Find where the given text appears and provide that cell's center as (x, y) coordinate. 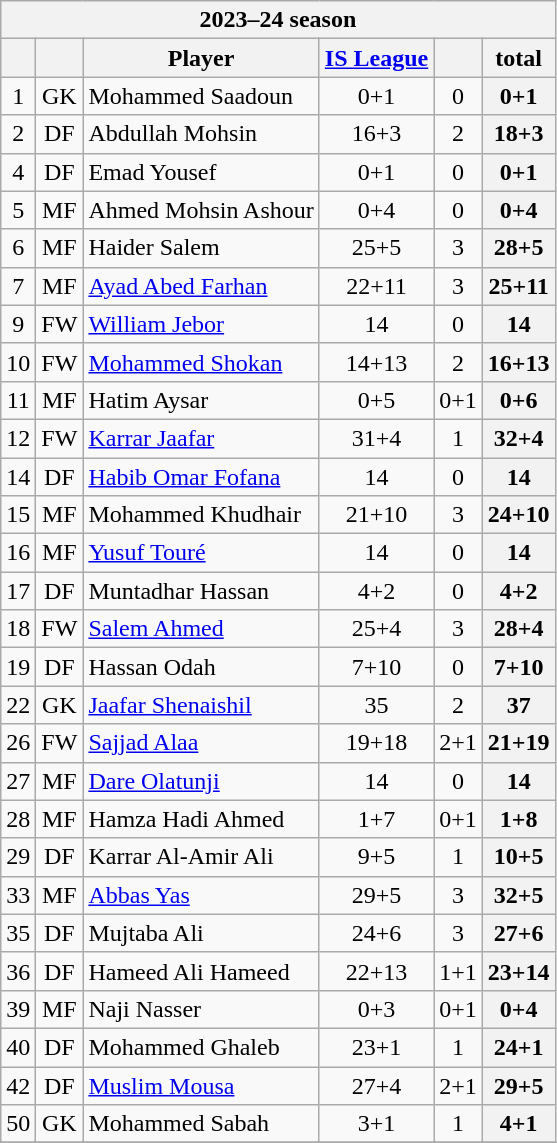
0+6 (518, 400)
18 (18, 629)
5 (18, 210)
21+10 (376, 515)
10 (18, 362)
12 (18, 438)
William Jebor (201, 324)
27+6 (518, 933)
9 (18, 324)
17 (18, 591)
29 (18, 857)
Naji Nasser (201, 1009)
Mohammed Ghaleb (201, 1047)
1+8 (518, 819)
42 (18, 1085)
2023–24 season (278, 20)
Dare Olatunji (201, 781)
19+18 (376, 743)
1+1 (458, 971)
IS League (376, 58)
Mohammed Saadoun (201, 96)
33 (18, 895)
24+6 (376, 933)
28+4 (518, 629)
22+13 (376, 971)
Haider Salem (201, 248)
40 (18, 1047)
9+5 (376, 857)
Hamza Hadi Ahmed (201, 819)
16+3 (376, 134)
15 (18, 515)
24+10 (518, 515)
26 (18, 743)
Ahmed Mohsin Ashour (201, 210)
21+19 (518, 743)
Mohammed Khudhair (201, 515)
Muntadhar Hassan (201, 591)
Mohammed Sabah (201, 1124)
16+13 (518, 362)
37 (518, 705)
Muslim Mousa (201, 1085)
18+3 (518, 134)
10+5 (518, 857)
Abdullah Mohsin (201, 134)
Habib Omar Fofana (201, 477)
Karrar Jaafar (201, 438)
7 (18, 286)
28 (18, 819)
Salem Ahmed (201, 629)
39 (18, 1009)
4+1 (518, 1124)
Yusuf Touré (201, 553)
32+5 (518, 895)
Ayad Abed Farhan (201, 286)
19 (18, 667)
24+1 (518, 1047)
27 (18, 781)
16 (18, 553)
36 (18, 971)
Mohammed Shokan (201, 362)
Jaafar Shenaishil (201, 705)
Hassan Odah (201, 667)
50 (18, 1124)
3+1 (376, 1124)
14+13 (376, 362)
28+5 (518, 248)
23+1 (376, 1047)
Karrar Al-Amir Ali (201, 857)
32+4 (518, 438)
Abbas Yas (201, 895)
Emad Yousef (201, 172)
22 (18, 705)
Sajjad Alaa (201, 743)
Hatim Aysar (201, 400)
27+4 (376, 1085)
11 (18, 400)
22+11 (376, 286)
total (518, 58)
0+5 (376, 400)
4 (18, 172)
Mujtaba Ali (201, 933)
25+5 (376, 248)
1+7 (376, 819)
23+14 (518, 971)
25+11 (518, 286)
Hameed Ali Hameed (201, 971)
25+4 (376, 629)
0+3 (376, 1009)
31+4 (376, 438)
Player (201, 58)
6 (18, 248)
